From the cell containing the given text, extract its center point as [X, Y] coordinate. 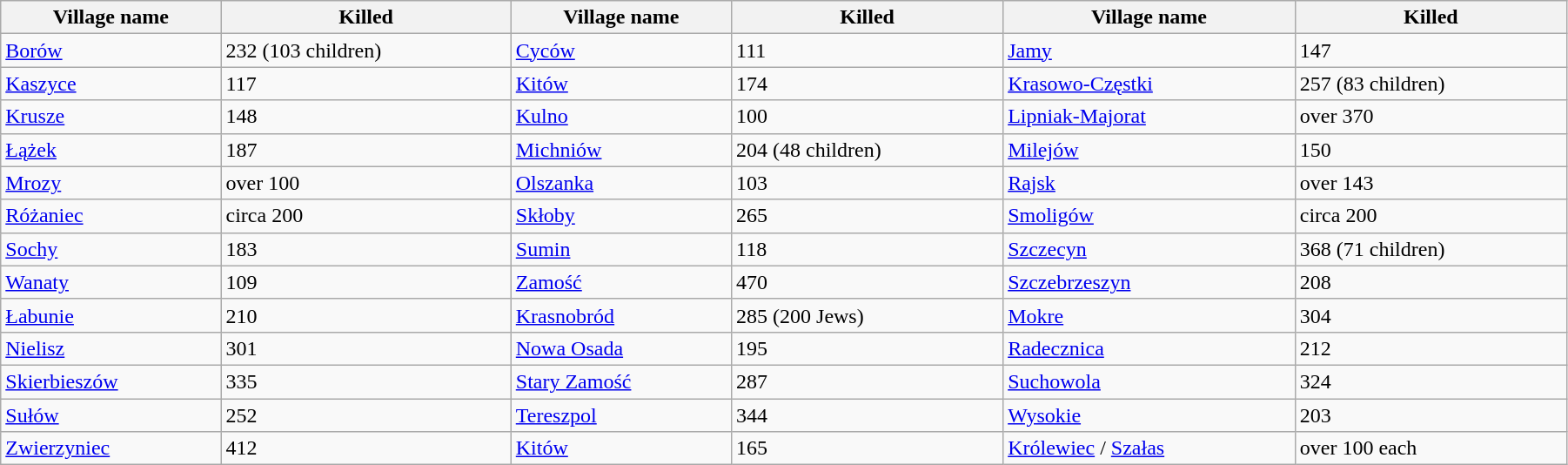
150 [1431, 150]
100 [868, 117]
Skierbieszów [111, 381]
287 [868, 381]
174 [868, 84]
103 [868, 183]
Łążek [111, 150]
Milejów [1149, 150]
Borów [111, 51]
Szczebrzeszyn [1149, 282]
Nowa Osada [621, 348]
Wysokie [1149, 415]
Cyców [621, 51]
203 [1431, 415]
Sumin [621, 249]
Rajsk [1149, 183]
Krasowo-Częstki [1149, 84]
257 (83 children) [1431, 84]
Tereszpol [621, 415]
Mokre [1149, 315]
208 [1431, 282]
111 [868, 51]
Różaniec [111, 216]
301 [365, 348]
204 (48 children) [868, 150]
344 [868, 415]
Radecznica [1149, 348]
Jamy [1149, 51]
195 [868, 348]
Nielisz [111, 348]
over 100 [365, 183]
Zamość [621, 282]
Kaszyce [111, 84]
109 [365, 282]
232 (103 children) [365, 51]
over 143 [1431, 183]
252 [365, 415]
Skłoby [621, 216]
470 [868, 282]
165 [868, 448]
Królewiec / Szałas [1149, 448]
Łabunie [111, 315]
Sułów [111, 415]
412 [365, 448]
Mrozy [111, 183]
Lipniak-Majorat [1149, 117]
210 [365, 315]
148 [365, 117]
183 [365, 249]
Olszanka [621, 183]
118 [868, 249]
Krusze [111, 117]
over 370 [1431, 117]
Suchowola [1149, 381]
285 (200 Jews) [868, 315]
Krasnobród [621, 315]
117 [365, 84]
Zwierzyniec [111, 448]
212 [1431, 348]
335 [365, 381]
Wanaty [111, 282]
Stary Zamość [621, 381]
Sochy [111, 249]
Michniów [621, 150]
Smoligów [1149, 216]
over 100 each [1431, 448]
324 [1431, 381]
265 [868, 216]
Szczecyn [1149, 249]
304 [1431, 315]
Kulno [621, 117]
187 [365, 150]
147 [1431, 51]
368 (71 children) [1431, 249]
